Provide the (x, y) coordinate of the cell's center where the given text is located.  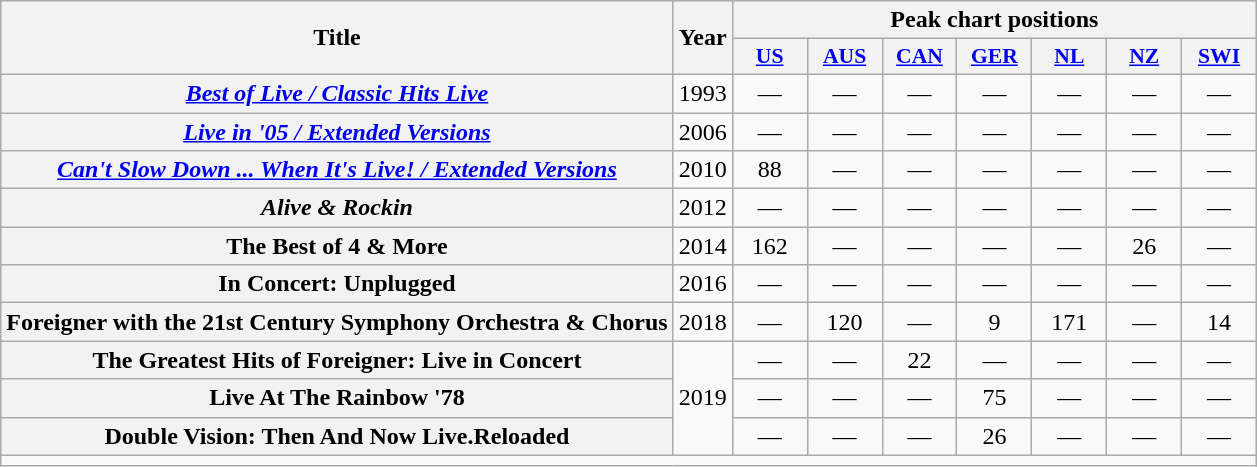
The Best of 4 & More (337, 246)
SWI (1220, 57)
2012 (702, 208)
AUS (844, 57)
2018 (702, 322)
1993 (702, 93)
2010 (702, 170)
2006 (702, 131)
NZ (1144, 57)
Title (337, 38)
14 (1220, 322)
US (770, 57)
Foreigner with the 21st Century Symphony Orchestra & Chorus (337, 322)
9 (994, 322)
2016 (702, 284)
75 (994, 398)
Peak chart positions (994, 20)
2019 (702, 398)
The Greatest Hits of Foreigner: Live in Concert (337, 360)
Live At The Rainbow '78 (337, 398)
22 (920, 360)
Live in '05 / Extended Versions (337, 131)
CAN (920, 57)
2014 (702, 246)
88 (770, 170)
Year (702, 38)
Double Vision: Then And Now Live.Reloaded (337, 436)
NL (1070, 57)
In Concert: Unplugged (337, 284)
Best of Live / Classic Hits Live (337, 93)
Alive & Rockin (337, 208)
162 (770, 246)
GER (994, 57)
171 (1070, 322)
Can't Slow Down ... When It's Live! / Extended Versions (337, 170)
120 (844, 322)
